Return the (X, Y) coordinate for the center point of the cell that contains the specified text.  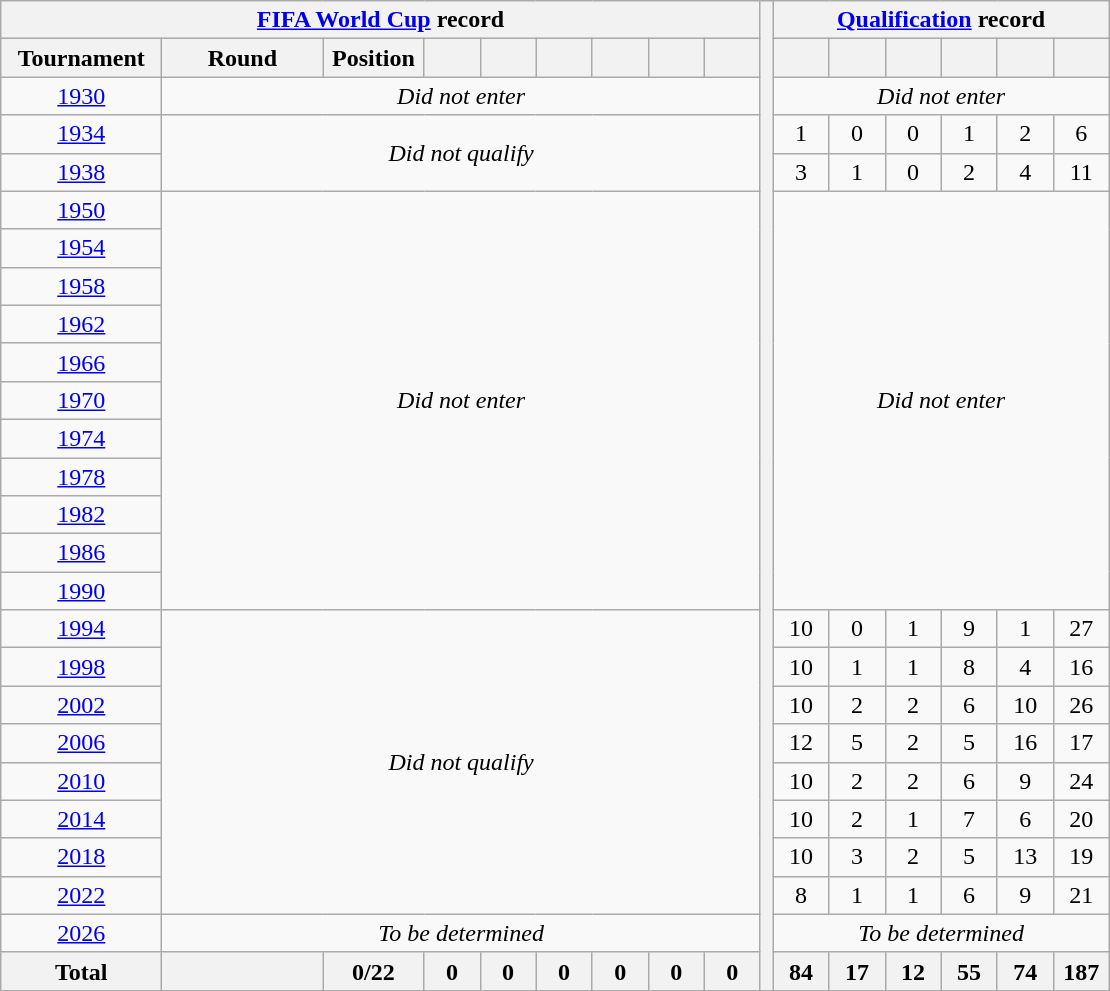
2026 (82, 933)
1930 (82, 96)
1982 (82, 515)
2018 (82, 857)
24 (1081, 781)
27 (1081, 629)
Qualification record (941, 20)
0/22 (374, 971)
1990 (82, 591)
26 (1081, 705)
2010 (82, 781)
1938 (82, 172)
1954 (82, 248)
1994 (82, 629)
13 (1025, 857)
55 (969, 971)
20 (1081, 819)
1978 (82, 477)
2002 (82, 705)
187 (1081, 971)
1950 (82, 210)
1962 (82, 324)
1998 (82, 667)
1958 (82, 286)
11 (1081, 172)
1974 (82, 438)
19 (1081, 857)
1934 (82, 134)
7 (969, 819)
Round (242, 58)
1970 (82, 400)
Total (82, 971)
21 (1081, 895)
1966 (82, 362)
Position (374, 58)
2022 (82, 895)
2014 (82, 819)
2006 (82, 743)
84 (801, 971)
1986 (82, 553)
74 (1025, 971)
FIFA World Cup record (381, 20)
Tournament (82, 58)
